Provide the (x, y) coordinate of the cell's center where the given text is located.  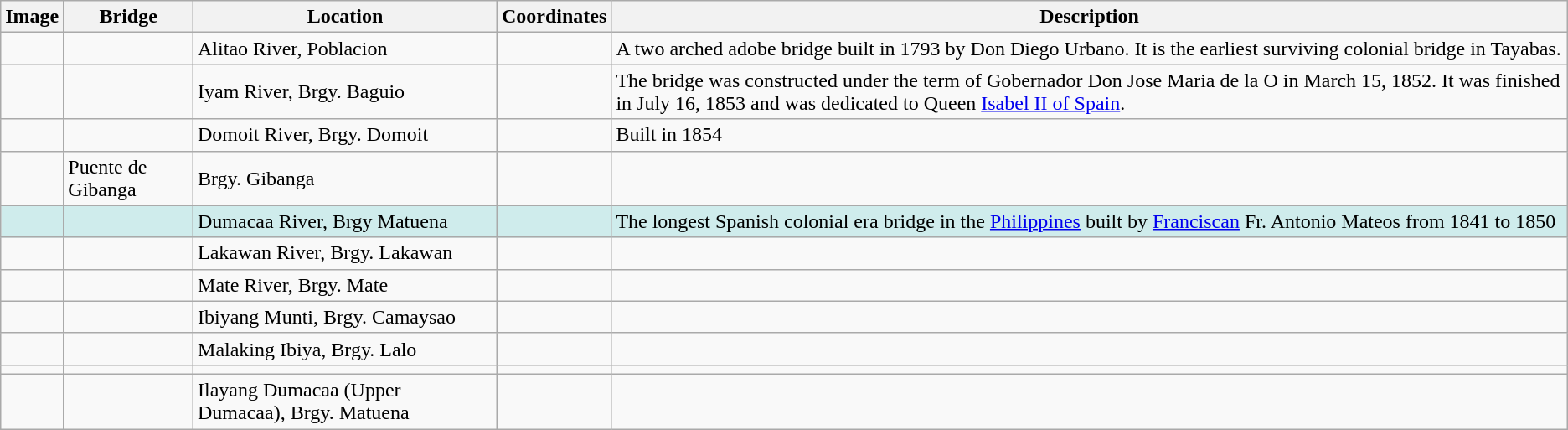
Mate River, Brgy. Mate (345, 285)
Puente de Gibanga (129, 178)
Iyam River, Brgy. Baguio (345, 92)
Ibiyang Munti, Brgy. Camaysao (345, 317)
Domoit River, Brgy. Domoit (345, 135)
Image (32, 17)
Built in 1854 (1089, 135)
Lakawan River, Brgy. Lakawan (345, 253)
Description (1089, 17)
Location (345, 17)
Coordinates (554, 17)
Alitao River, Poblacion (345, 49)
A two arched adobe bridge built in 1793 by Don Diego Urbano. It is the earliest surviving colonial bridge in Tayabas. (1089, 49)
The longest Spanish colonial era bridge in the Philippines built by Franciscan Fr. Antonio Mateos from 1841 to 1850 (1089, 221)
Bridge (129, 17)
Ilayang Dumacaa (Upper Dumacaa), Brgy. Matuena (345, 401)
Malaking Ibiya, Brgy. Lalo (345, 349)
Dumacaa River, Brgy Matuena (345, 221)
Brgy. Gibanga (345, 178)
